Capture the cell that displays the provided text and extract its [x, y] central coordinate. 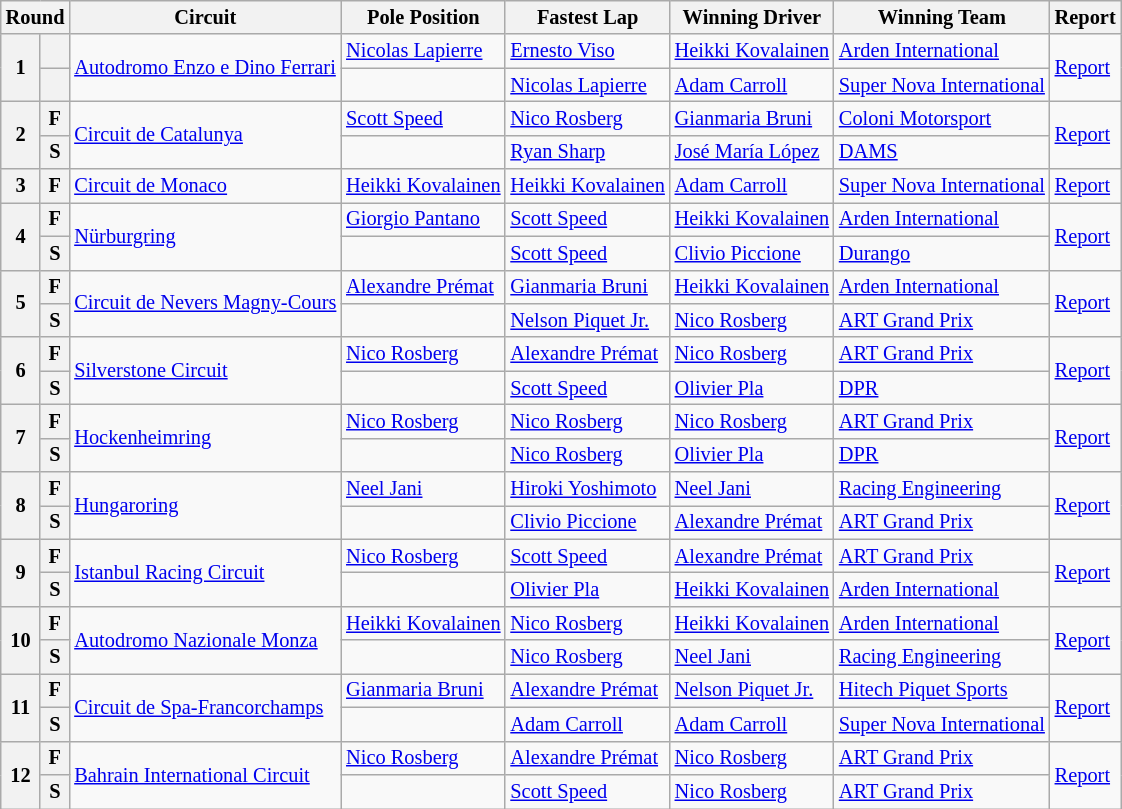
Ryan Sharp [587, 152]
Hockenheimring [205, 438]
3 [20, 186]
Circuit de Spa-Francorchamps [205, 706]
Ernesto Viso [587, 51]
8 [20, 506]
Hiroki Yoshimoto [587, 489]
11 [20, 706]
12 [20, 774]
Coloni Motorsport [942, 118]
Circuit de Monaco [205, 186]
2 [20, 134]
José María López [752, 152]
7 [20, 438]
DAMS [942, 152]
Durango [942, 253]
Circuit de Nevers Magny-Cours [205, 304]
Silverstone Circuit [205, 370]
Hungaroring [205, 506]
Winning Team [942, 17]
Autodromo Nazionale Monza [205, 640]
10 [20, 640]
Round [36, 17]
Circuit [205, 17]
5 [20, 304]
Fastest Lap [587, 17]
Nürburgring [205, 236]
Hitech Piquet Sports [942, 690]
6 [20, 370]
Winning Driver [752, 17]
Bahrain International Circuit [205, 774]
Autodromo Enzo e Dino Ferrari [205, 68]
Circuit de Catalunya [205, 134]
Istanbul Racing Circuit [205, 572]
9 [20, 572]
Pole Position [423, 17]
4 [20, 236]
1 [20, 68]
Giorgio Pantano [423, 219]
